Output the [x, y] coordinate of the center of the cell containing the given text.  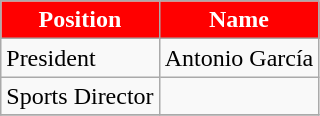
Position [80, 20]
Name [239, 20]
Antonio García [239, 58]
Sports Director [80, 96]
President [80, 58]
